For the text-containing cell, return its midpoint in [X, Y] coordinate format. 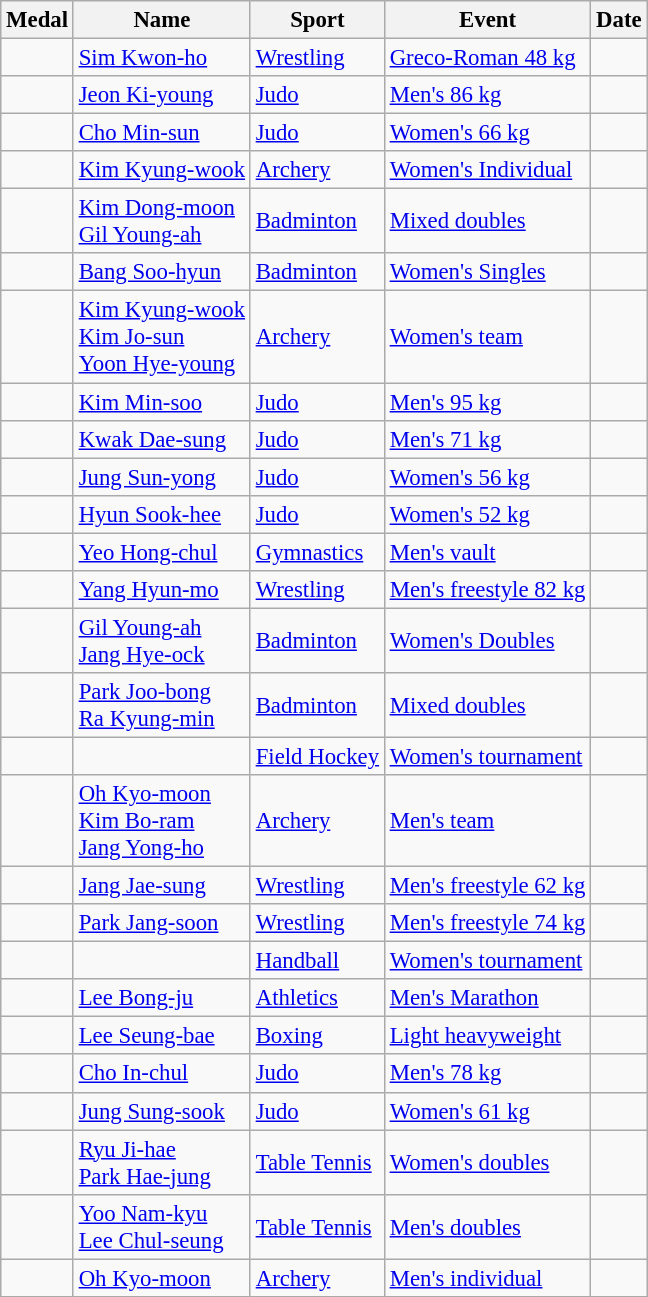
Park Jang-soon [162, 923]
Park Joo-bongRa Kyung-min [162, 706]
Cho Min-sun [162, 133]
Gymnastics [317, 552]
Bang Soo-hyun [162, 273]
Men's freestyle 74 kg [487, 923]
Handball [317, 961]
Boxing [317, 1036]
Athletics [317, 998]
Lee Seung-bae [162, 1036]
Women's 61 kg [487, 1111]
Name [162, 20]
Light heavyweight [487, 1036]
Sport [317, 20]
Event [487, 20]
Ryu Ji-haePark Hae-jung [162, 1162]
Medal [38, 20]
Kim Kyung-wookKim Jo-sunYoon Hye-young [162, 337]
Jeon Ki-young [162, 95]
Oh Kyo-moon [162, 1278]
Yeo Hong-chul [162, 552]
Women's Doubles [487, 640]
Hyun Sook-hee [162, 514]
Jung Sung-sook [162, 1111]
Women's Individual [487, 170]
Greco-Roman 48 kg [487, 58]
Date [619, 20]
Sim Kwon-ho [162, 58]
Men's Marathon [487, 998]
Yang Hyun-mo [162, 590]
Cho In-chul [162, 1074]
Kim Kyung-wook [162, 170]
Men's team [487, 821]
Oh Kyo-moonKim Bo-ramJang Yong-ho [162, 821]
Men's 71 kg [487, 439]
Yoo Nam-kyuLee Chul-seung [162, 1226]
Women's 52 kg [487, 514]
Women's Singles [487, 273]
Lee Bong-ju [162, 998]
Gil Young-ahJang Hye-ock [162, 640]
Women's 66 kg [487, 133]
Jung Sun-yong [162, 477]
Women's doubles [487, 1162]
Men's 78 kg [487, 1074]
Men's freestyle 62 kg [487, 886]
Women's team [487, 337]
Kwak Dae-sung [162, 439]
Kim Min-soo [162, 402]
Women's 56 kg [487, 477]
Field Hockey [317, 756]
Men's 95 kg [487, 402]
Men's vault [487, 552]
Men's doubles [487, 1226]
Men's individual [487, 1278]
Jang Jae-sung [162, 886]
Kim Dong-moonGil Young-ah [162, 222]
Men's 86 kg [487, 95]
Men's freestyle 82 kg [487, 590]
